For the text-containing cell, return its midpoint in [X, Y] coordinate format. 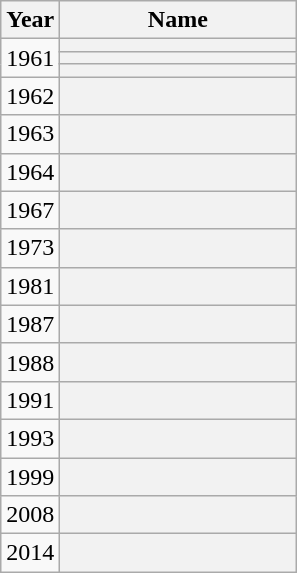
1981 [30, 286]
1991 [30, 400]
2014 [30, 553]
1962 [30, 96]
Year [30, 20]
1967 [30, 210]
Name [178, 20]
1963 [30, 134]
1973 [30, 248]
1961 [30, 58]
1964 [30, 172]
1987 [30, 324]
1988 [30, 362]
1999 [30, 477]
1993 [30, 438]
2008 [30, 515]
